Find where the given text appears and provide that cell's center as [x, y] coordinate. 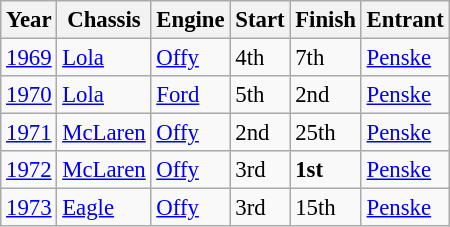
Start [260, 20]
Engine [190, 20]
15th [326, 208]
Year [29, 20]
Ford [190, 95]
5th [260, 95]
1st [326, 170]
1970 [29, 95]
1973 [29, 208]
Finish [326, 20]
7th [326, 58]
25th [326, 133]
1972 [29, 170]
Eagle [104, 208]
1971 [29, 133]
Chassis [104, 20]
Entrant [405, 20]
1969 [29, 58]
4th [260, 58]
